Return (X, Y) of the center of cell containing provided text 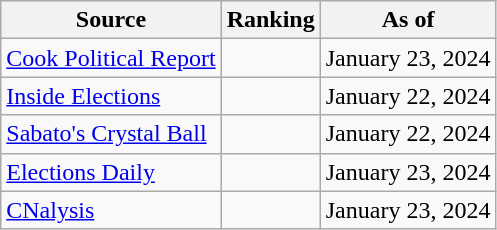
Ranking (270, 20)
CNalysis (111, 210)
Sabato's Crystal Ball (111, 134)
Inside Elections (111, 96)
As of (408, 20)
Elections Daily (111, 172)
Cook Political Report (111, 58)
Source (111, 20)
